Output the [X, Y] coordinate of the center of the cell containing the given text.  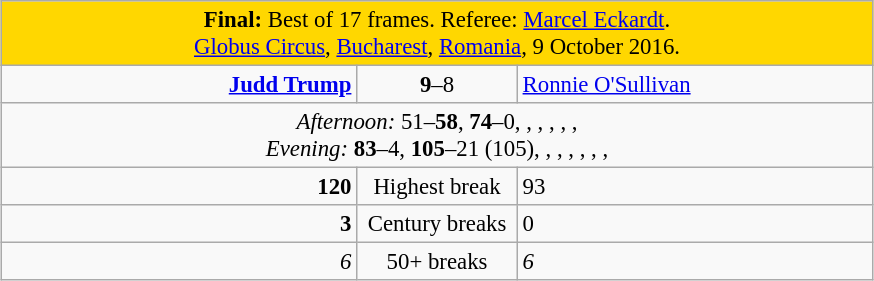
50+ breaks [438, 262]
Final: Best of 17 frames. Referee: Marcel Eckardt. Globus Circus, Bucharest, Romania, 9 October 2016. [437, 34]
Afternoon: 51–58, 74–0, , , , , , Evening: 83–4, 105–21 (105), , , , , , , [437, 136]
93 [695, 187]
3 [179, 224]
9–8 [438, 85]
0 [695, 224]
120 [179, 187]
Ronnie O'Sullivan [695, 85]
Century breaks [438, 224]
Highest break [438, 187]
Judd Trump [179, 85]
